Identify which cell holds the provided text, then report its (x, y) central coordinate. 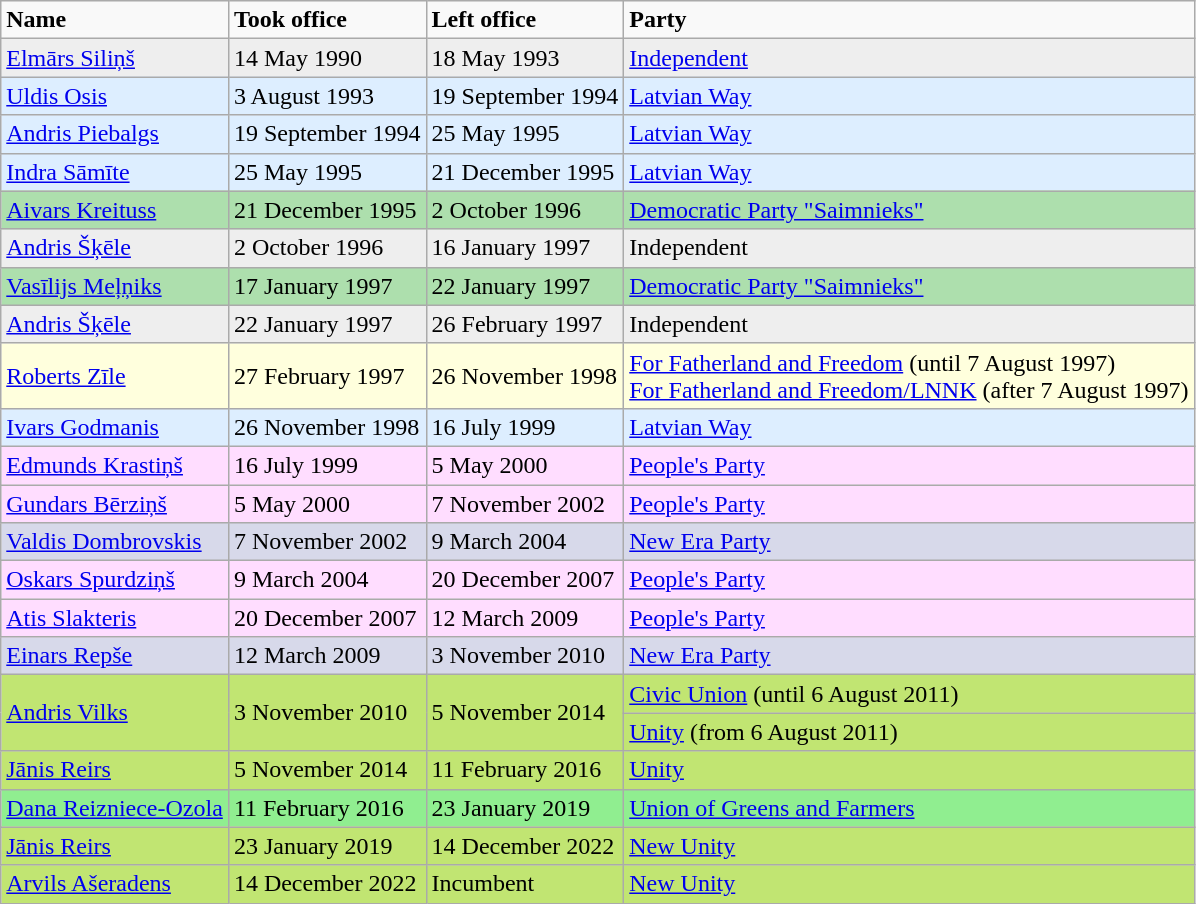
27 February 1997 (327, 376)
3 August 1993 (327, 96)
Arvils Ašeradens (115, 884)
16 January 1997 (525, 248)
Dana Reizniece-Ozola (115, 808)
Union of Greens and Farmers (909, 808)
Uldis Osis (115, 96)
Party (909, 20)
Einars Repše (115, 656)
Aivars Kreituss (115, 210)
Andris Piebalgs (115, 134)
Took office (327, 20)
Name (115, 20)
Vasīlijs Meļņiks (115, 286)
Incumbent (525, 884)
18 May 1993 (525, 58)
For Fatherland and Freedom (until 7 August 1997)For Fatherland and Freedom/LNNK (after 7 August 1997) (909, 376)
Roberts Zīle (115, 376)
Oskars Spurdziņš (115, 580)
Elmārs Siliņš (115, 58)
17 January 1997 (327, 286)
Civic Union (until 6 August 2011) (909, 694)
Atis Slakteris (115, 618)
Ivars Godmanis (115, 427)
Edmunds Krastiņš (115, 465)
Left office (525, 20)
Gundars Bērziņš (115, 503)
Unity (from 6 August 2011) (909, 732)
Indra Sāmīte (115, 172)
Unity (909, 770)
14 May 1990 (327, 58)
Andris Vilks (115, 713)
Valdis Dombrovskis (115, 542)
26 February 1997 (525, 324)
